Search for the cell housing the specified text and yield its [x, y] center coordinate. 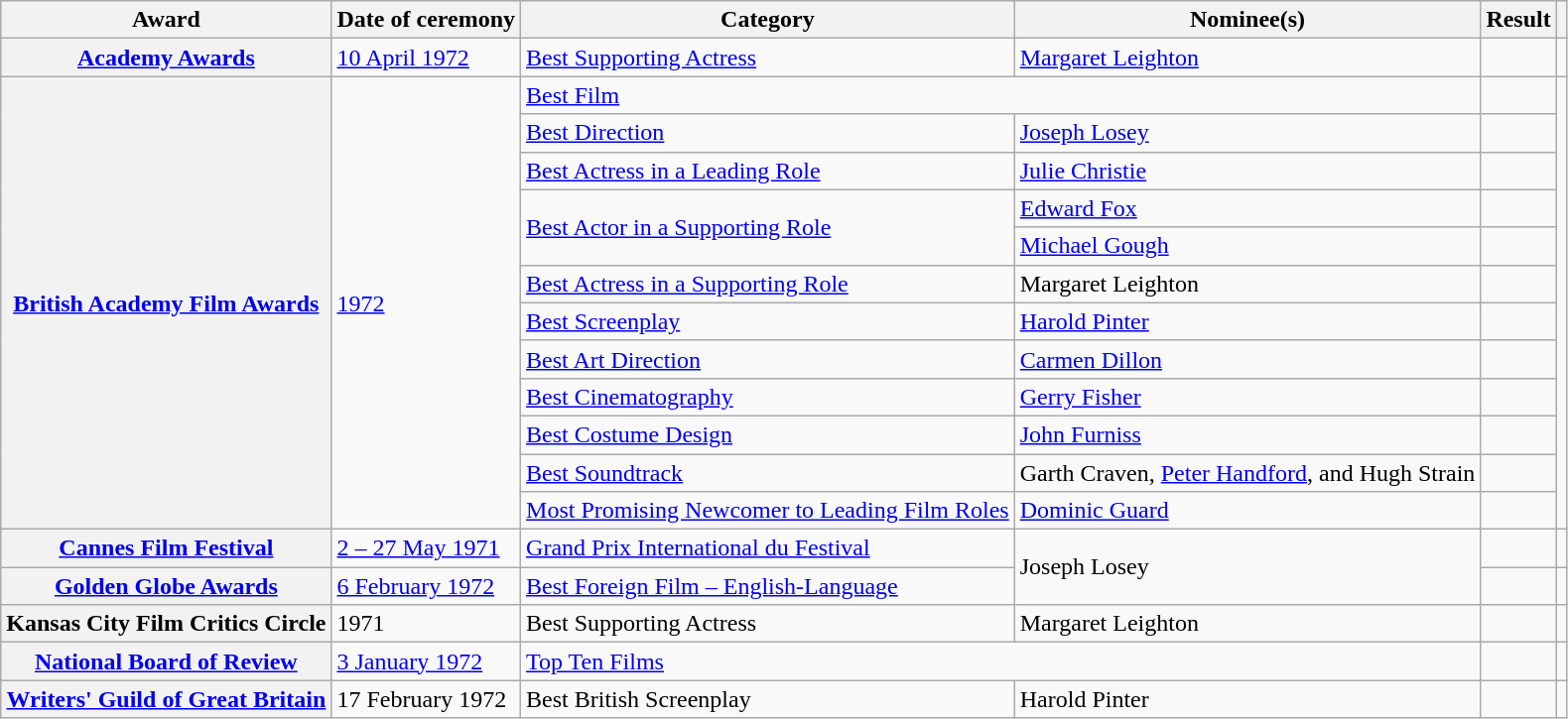
2 – 27 May 1971 [427, 548]
Best British Screenplay [768, 699]
1971 [427, 624]
Best Costume Design [768, 434]
Best Art Direction [768, 359]
1972 [427, 303]
Best Foreign Film – English-Language [768, 586]
Best Film [1000, 95]
British Academy Film Awards [167, 303]
Golden Globe Awards [167, 586]
Best Actress in a Supporting Role [768, 284]
6 February 1972 [427, 586]
Most Promising Newcomer to Leading Film Roles [768, 511]
Best Actress in a Leading Role [768, 171]
Gerry Fisher [1247, 397]
Julie Christie [1247, 171]
Carmen Dillon [1247, 359]
Grand Prix International du Festival [768, 548]
Award [167, 20]
Date of ceremony [427, 20]
National Board of Review [167, 661]
Kansas City Film Critics Circle [167, 624]
17 February 1972 [427, 699]
Writers' Guild of Great Britain [167, 699]
Dominic Guard [1247, 511]
Result [1518, 20]
John Furniss [1247, 434]
Best Soundtrack [768, 473]
Best Screenplay [768, 321]
Edward Fox [1247, 208]
10 April 1972 [427, 58]
Best Direction [768, 133]
Garth Craven, Peter Handford, and Hugh Strain [1247, 473]
Nominee(s) [1247, 20]
3 January 1972 [427, 661]
Cannes Film Festival [167, 548]
Academy Awards [167, 58]
Best Actor in a Supporting Role [768, 227]
Top Ten Films [1000, 661]
Michael Gough [1247, 246]
Best Cinematography [768, 397]
Category [768, 20]
